Determine the [x, y] coordinate at the center of the cell enclosing the given text.  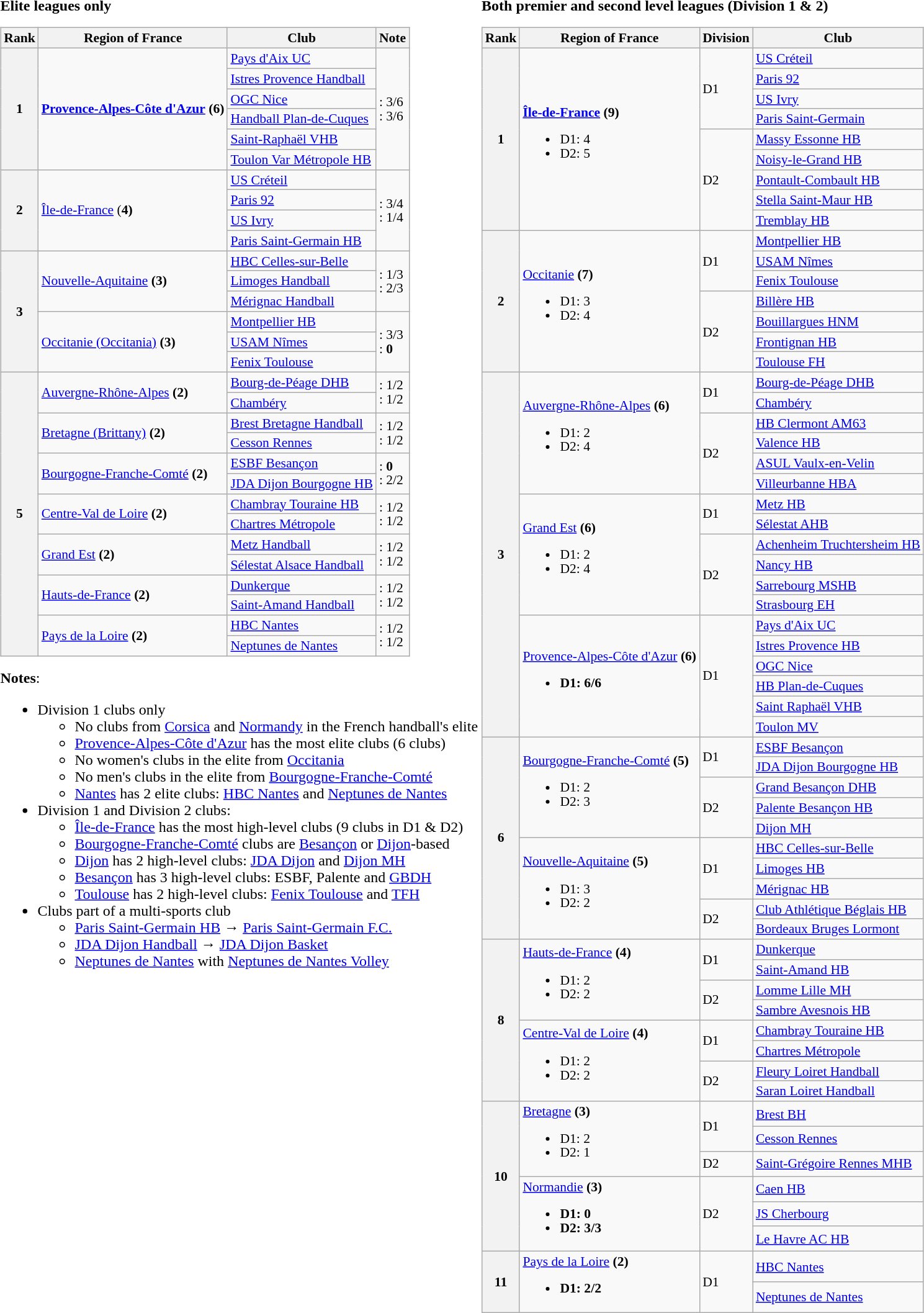
Normandie (3)D1: 0D2: 3/3 [609, 1214]
Valence HB [838, 443]
Sélestat AHB [838, 524]
Brest Bretagne Handball [302, 423]
Occitanie (7)D1: 3D2: 4 [609, 301]
ASUL Vaulx-en-Velin [838, 463]
Saint-Grégoire Rennes MHB [838, 1163]
Toulon Var Métropole HB [302, 160]
Note [392, 38]
Istres Provence Handball [302, 78]
Occitanie (Occitania) (3) [133, 342]
Sarrebourg MSHB [838, 585]
Nouvelle-Aquitaine (5)D1: 3D2: 2 [609, 889]
Île-de-France (4) [133, 210]
Lomme Lille MH [838, 990]
6 [501, 838]
Bretagne (Brittany) (2) [133, 433]
Île-de-France (9)D1: 4D2: 5 [609, 139]
Bourgogne-Franche-Comté (2) [133, 473]
Noisy-le-Grand HB [838, 160]
Paris Saint-Germain HB [302, 241]
Bouillargues HNM [838, 322]
Palente Besançon HB [838, 808]
Grand Est (6)D1: 2D2: 4 [609, 554]
Toulouse FH [838, 363]
Saint Raphaël VHB [838, 706]
Stella Saint-Maur HB [838, 200]
11 [501, 1282]
: 3/6 : 3/6 [392, 109]
Bourgogne-Franche-Comté (5)D1: 2D2: 3 [609, 787]
Hauts-de-France (2) [133, 595]
Achenheim Truchtersheim HB [838, 544]
Massy Essonne HB [838, 139]
HB Clermont AM63 [838, 423]
Handball Plan-de-Cuques [302, 119]
Sélestat Alsace Handball [302, 565]
Auvergne-Rhône-Alpes (6)D1: 2D2: 4 [609, 433]
Brest BH [838, 1114]
HB Plan-de-Cuques [838, 687]
Frontignan HB [838, 341]
Strasbourg EH [838, 605]
Saint-Raphaël VHB [302, 139]
Pontault-Combault HB [838, 180]
Centre-Val de Loire (4)D1: 2D2: 2 [609, 1060]
Limoges HB [838, 868]
Bordeaux Bruges Lormont [838, 929]
Grand Besançon DHB [838, 787]
Pays de la Loire (2)D1: 2/2 [609, 1282]
Dijon MH [838, 828]
Club Athlétique Béglais HB [838, 909]
Nancy HB [838, 565]
Centre-Val de Loire (2) [133, 514]
10 [501, 1176]
Sambre Avesnois HB [838, 1011]
Saint-Amand HB [838, 970]
Division [726, 38]
Le Havre AC HB [838, 1239]
Saran Loiret Handball [838, 1091]
Saint-Amand Handball [302, 605]
JS Cherbourg [838, 1214]
Pays de la Loire (2) [133, 636]
: 3/3 : 0 [392, 342]
5 [20, 514]
Villeurbanne HBA [838, 484]
Billère HB [838, 302]
: 0 : 2/2 [392, 473]
Caen HB [838, 1189]
Mérignac Handball [302, 302]
Mérignac HB [838, 889]
Provence-Alpes-Côte d'Azur (6)D1: 6/6 [609, 676]
: 3/4 : 1/4 [392, 210]
Nouvelle-Aquitaine (3) [133, 281]
Toulon MV [838, 726]
Auvergne-Rhône-Alpes (2) [133, 392]
Fleury Loiret Handball [838, 1072]
Tremblay HB [838, 220]
Hauts-de-France (4)D1: 2D2: 2 [609, 980]
Provence-Alpes-Côte d'Azur (6) [133, 109]
Metz Handball [302, 544]
: 1/3 : 2/3 [392, 281]
8 [501, 1021]
Bretagne (3)D1: 2D2: 1 [609, 1139]
Limoges Handball [302, 281]
Grand Est (2) [133, 554]
Istres Provence HB [838, 646]
Paris Saint-Germain [838, 119]
Metz HB [838, 504]
